Return the (X, Y) coordinate for the center point of the cell that contains the specified text.  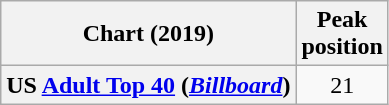
Peakposition (342, 34)
US Adult Top 40 (Billboard) (148, 85)
Chart (2019) (148, 34)
21 (342, 85)
